Pinpoint the cell where the given text exists, returning its [x, y] midpoint coordinate. 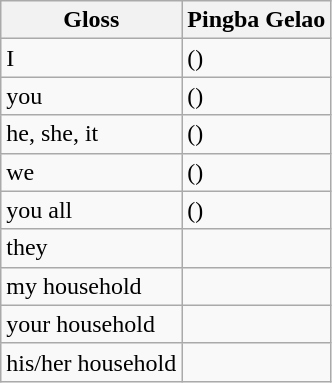
Gloss [92, 20]
he, she, it [92, 134]
you [92, 96]
you all [92, 210]
Pingba Gelao [256, 20]
his/her household [92, 362]
we [92, 172]
I [92, 58]
they [92, 248]
your household [92, 324]
my household [92, 286]
